Capture the cell that displays the provided text and extract its [X, Y] central coordinate. 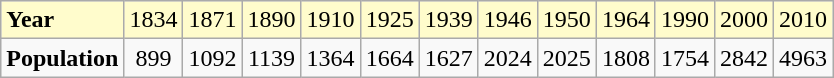
1834 [154, 20]
2025 [566, 58]
1754 [684, 58]
1808 [626, 58]
2000 [744, 20]
1946 [508, 20]
1939 [448, 20]
1990 [684, 20]
1664 [390, 58]
1139 [272, 58]
1092 [212, 58]
1925 [390, 20]
Population [62, 58]
1627 [448, 58]
2024 [508, 58]
899 [154, 58]
2842 [744, 58]
1964 [626, 20]
1910 [330, 20]
1364 [330, 58]
2010 [804, 20]
1950 [566, 20]
4963 [804, 58]
1890 [272, 20]
Year [62, 20]
1871 [212, 20]
